Extract the (X, Y) coordinate from the center of the cell holding the provided text.  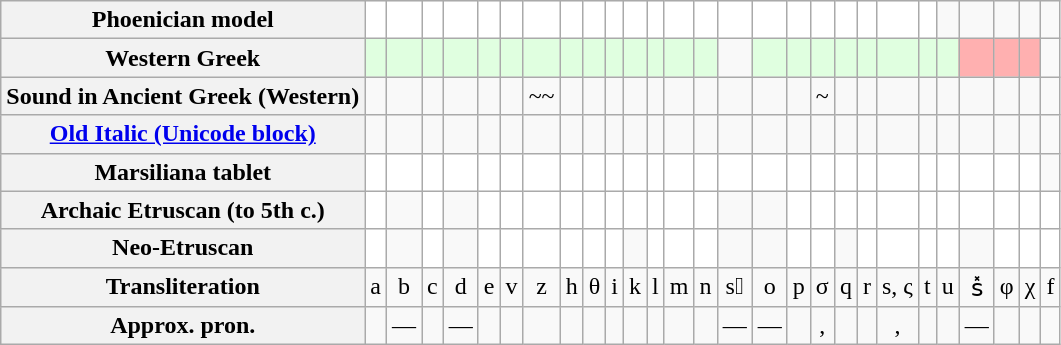
i (615, 287)
e (489, 287)
b (404, 287)
l (656, 287)
Transliteration (183, 287)
θ (594, 287)
s᫈ (734, 287)
m (679, 287)
k (636, 287)
u (948, 287)
~ (822, 96)
Sound in Ancient Greek (Western) (183, 96)
~~ (542, 96)
σ (822, 287)
q (846, 287)
Phoenician model (183, 20)
Marsiliana tablet (183, 172)
f (1050, 287)
Archaic Etruscan (to 5th c.) (183, 210)
Western Greek (183, 58)
Approx. pron. (183, 326)
χ (1030, 287)
Old Italic (Unicode block) (183, 134)
n (706, 287)
v (512, 287)
o (770, 287)
d (460, 287)
s̽ (976, 287)
s, ς (897, 287)
z (542, 287)
p (798, 287)
Neo-Etruscan (183, 248)
φ (1006, 287)
h (572, 287)
c (433, 287)
t (927, 287)
r (866, 287)
a (376, 287)
